Capture the cell that displays the provided text and extract its [x, y] central coordinate. 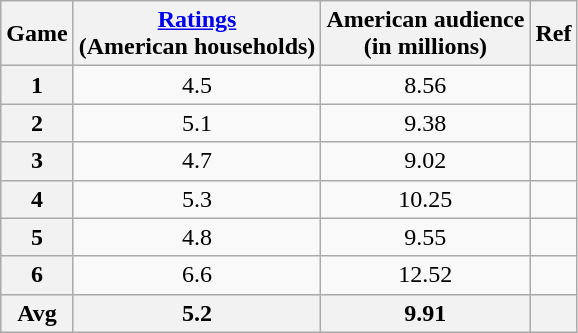
Ref [554, 34]
5.2 [197, 313]
American audience(in millions) [426, 34]
5.3 [197, 199]
9.38 [426, 123]
12.52 [426, 275]
10.25 [426, 199]
9.55 [426, 237]
4 [37, 199]
6 [37, 275]
1 [37, 85]
5.1 [197, 123]
9.91 [426, 313]
9.02 [426, 161]
4.7 [197, 161]
Avg [37, 313]
3 [37, 161]
4.8 [197, 237]
Game [37, 34]
6.6 [197, 275]
4.5 [197, 85]
8.56 [426, 85]
2 [37, 123]
Ratings(American households) [197, 34]
5 [37, 237]
